Extract the (x, y) coordinate from the center of the cell holding the provided text.  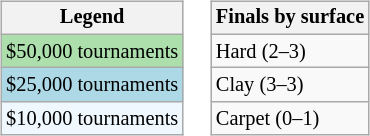
Clay (3–3) (290, 85)
$50,000 tournaments (92, 51)
Legend (92, 18)
$25,000 tournaments (92, 85)
Finals by surface (290, 18)
Carpet (0–1) (290, 119)
$10,000 tournaments (92, 119)
Hard (2–3) (290, 51)
